Scan for the cell matching the given text and deliver its [x, y] coordinate at center. 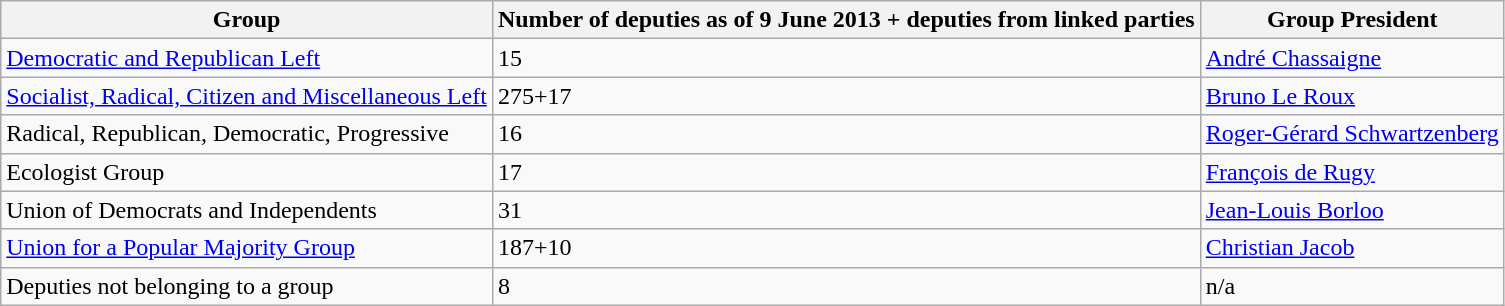
Roger-Gérard Schwartzenberg [1352, 134]
Group [247, 20]
Union of Democrats and Independents [247, 210]
Group President [1352, 20]
8 [846, 286]
Bruno Le Roux [1352, 96]
Radical, Republican, Democratic, Progressive [247, 134]
15 [846, 58]
16 [846, 134]
Union for a Popular Majority Group [247, 248]
François de Rugy [1352, 172]
187+10 [846, 248]
Socialist, Radical, Citizen and Miscellaneous Left [247, 96]
n/a [1352, 286]
17 [846, 172]
Number of deputies as of 9 June 2013 + deputies from linked parties [846, 20]
31 [846, 210]
Ecologist Group [247, 172]
275+17 [846, 96]
Jean-Louis Borloo [1352, 210]
André Chassaigne [1352, 58]
Democratic and Republican Left [247, 58]
Christian Jacob [1352, 248]
Deputies not belonging to a group [247, 286]
